Search for the cell housing the specified text and yield its [x, y] center coordinate. 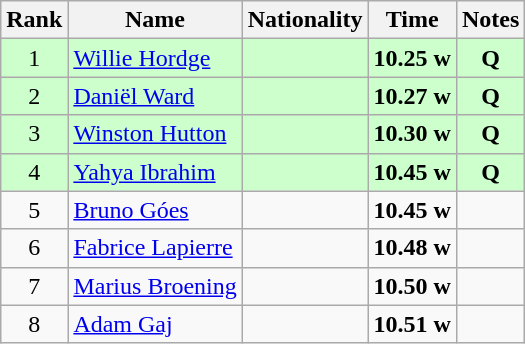
Notes [490, 20]
7 [34, 286]
Willie Hordge [155, 58]
Time [412, 20]
10.51 w [412, 324]
Adam Gaj [155, 324]
Winston Hutton [155, 134]
Daniël Ward [155, 96]
Marius Broening [155, 286]
5 [34, 210]
10.48 w [412, 248]
Fabrice Lapierre [155, 248]
4 [34, 172]
10.27 w [412, 96]
1 [34, 58]
Nationality [305, 20]
10.30 w [412, 134]
Name [155, 20]
2 [34, 96]
6 [34, 248]
10.50 w [412, 286]
8 [34, 324]
Bruno Góes [155, 210]
Rank [34, 20]
Yahya Ibrahim [155, 172]
10.25 w [412, 58]
3 [34, 134]
